Detect which cell encompasses the target text, then output its [X, Y] center coordinate. 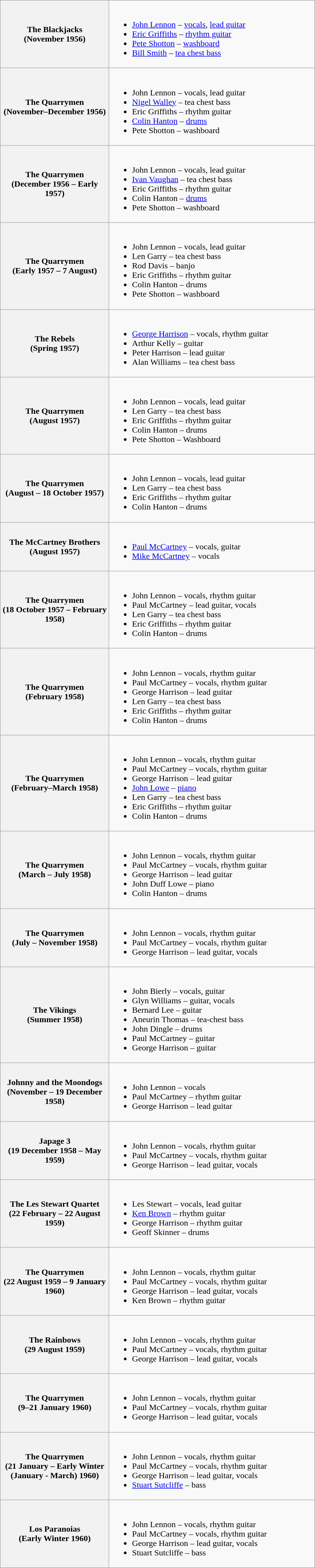
The Quarrymen(July – November 1958) [55, 938]
The Quarrymen(March – July 1958) [55, 869]
John Lennon – vocals, lead guitarIvan Vaughan – tea chest bassEric Griffiths – rhythm guitarColin Hanton – drumsPete Shotton – washboard [212, 184]
John Lennon – vocals, rhythm guitarPaul McCartney – vocals, rhythm guitarGeorge Harrison – lead guitarJohn Duff Lowe – pianoColin Hanton – drums [212, 869]
John Lennon – vocals, lead guitarNigel Walley – tea chest bassEric Griffiths – rhythm guitarColin Hanton – drumsPete Shotton – washboard [212, 107]
Los Paranoias (Early Winter 1960) [55, 1534]
The Quarrymen(21 January – Early Winter (January - March) 1960) [55, 1466]
The Blackjacks(November 1956) [55, 34]
The Quarrymen(Early 1957 – 7 August) [55, 266]
John Lennon – vocals, lead guitarLen Garry – tea chest bassEric Griffiths – rhythm guitarColin Hanton – drums [212, 488]
The Rebels(Spring 1957) [55, 343]
Les Stewart – vocals, lead guitarKen Brown – rhythm guitarGeorge Harrison – rhythm guitarGeoff Skinner – drums [212, 1214]
John Lennon – vocals, lead guitarEric Griffiths – rhythm guitarPete Shotton – washboardBill Smith – tea chest bass [212, 34]
George Harrison – vocals, rhythm guitarArthur Kelly – guitarPeter Harrison – lead guitarAlan Williams – tea chest bass [212, 343]
The Les Stewart Quartet(22 February – 22 August 1959) [55, 1214]
The Quarrymen(November–December 1956) [55, 107]
The Quarrymen(February–March 1958) [55, 783]
Paul McCartney – vocals, guitarMike McCartney – vocals [212, 547]
John Lennon – vocals, rhythm guitarPaul McCartney – lead guitar, vocalsLen Garry – tea chest bassEric Griffiths – rhythm guitarColin Hanton – drums [212, 609]
The Rainbows(29 August 1959) [55, 1345]
The Quarrymen(18 October 1957 – February 1958) [55, 609]
The Quarrymen(December 1956 – Early 1957) [55, 184]
The Quarrymen(August 1957) [55, 416]
The Quarrymen(22 August 1959 – 9 January 1960) [55, 1281]
The Vikings(Summer 1958) [55, 1015]
John Lennon – vocalsPaul McCartney – rhythm guitarGeorge Harrison – lead guitar [212, 1092]
John Lennon – vocals, lead guitarLen Garry – tea chest bassEric Griffiths – rhythm guitarColin Hanton – drumsPete Shotton – Washboard [212, 416]
The Quarrymen(August – 18 October 1957) [55, 488]
The McCartney Brothers (August 1957) [55, 547]
Johnny and the Moondogs(November – 19 December 1958) [55, 1092]
Japage 3(19 December 1958 – May 1959) [55, 1150]
The Quarrymen(February 1958) [55, 692]
The Quarrymen(9–21 January 1960) [55, 1403]
John Lennon – vocals, rhythm guitarPaul McCartney – vocals, rhythm guitarGeorge Harrison – lead guitar, vocalsKen Brown – rhythm guitar [212, 1281]
